Detect which cell encompasses the target text, then output its (x, y) center coordinate. 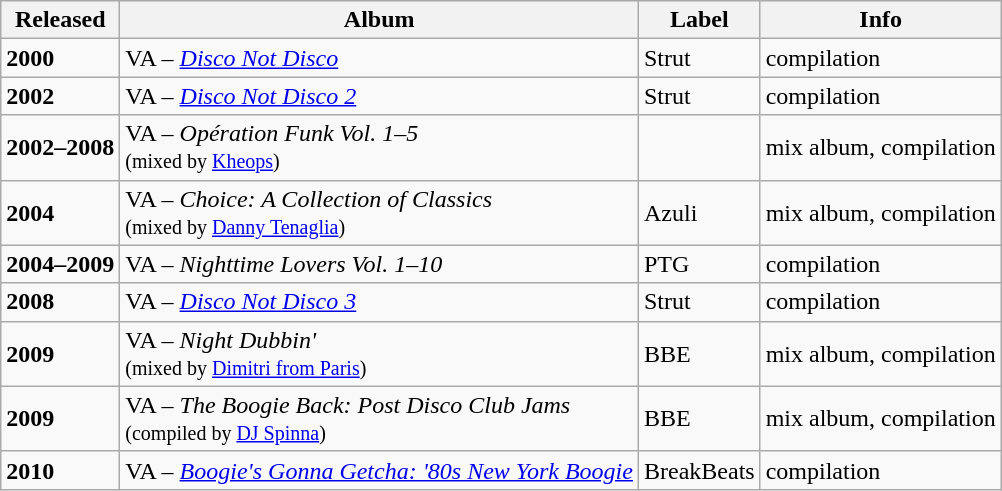
2002 (60, 96)
VA – Choice: A Collection of Classics(mixed by Danny Tenaglia) (380, 212)
Released (60, 20)
VA – Disco Not Disco 3 (380, 302)
Label (699, 20)
VA – Boogie's Gonna Getcha: '80s New York Boogie (380, 470)
PTG (699, 264)
Azuli (699, 212)
VA – Nighttime Lovers Vol. 1–10 (380, 264)
VA – The Boogie Back: Post Disco Club Jams (compiled by DJ Spinna) (380, 418)
VA – Night Dubbin' (mixed by Dimitri from Paris) (380, 354)
2004–2009 (60, 264)
VA – Disco Not Disco 2 (380, 96)
Info (880, 20)
2002–2008 (60, 148)
VA – Opération Funk Vol. 1–5(mixed by Kheops) (380, 148)
BreakBeats (699, 470)
2000 (60, 58)
2004 (60, 212)
2008 (60, 302)
2010 (60, 470)
VA – Disco Not Disco (380, 58)
Album (380, 20)
